Identify which cell holds the provided text, then report its (X, Y) central coordinate. 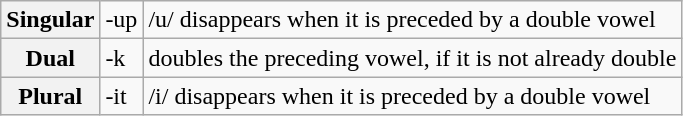
Dual (50, 58)
-it (122, 96)
-k (122, 58)
/u/ disappears when it is preceded by a double vowel (412, 20)
-up (122, 20)
/i/ disappears when it is preceded by a double vowel (412, 96)
doubles the preceding vowel, if it is not already double (412, 58)
Plural (50, 96)
Singular (50, 20)
